Provide the [X, Y] coordinate of the cell's center where the given text is located.  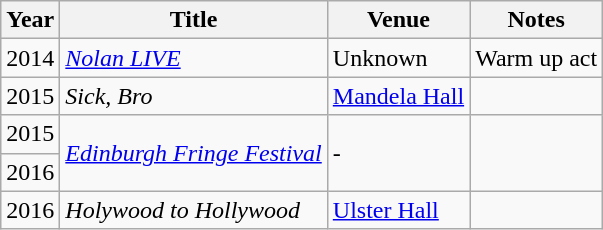
Mandela Hall [398, 96]
Title [194, 20]
Edinburgh Fringe Festival [194, 153]
Ulster Hall [398, 210]
Warm up act [536, 58]
Venue [398, 20]
Year [30, 20]
Holywood to Hollywood [194, 210]
Unknown [398, 58]
- [398, 153]
2014 [30, 58]
Sick, Bro [194, 96]
Notes [536, 20]
Nolan LIVE [194, 58]
